Determine the [X, Y] coordinate at the center of the cell enclosing the given text.  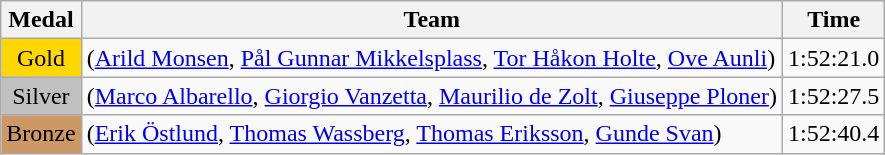
Medal [41, 20]
1:52:21.0 [833, 58]
Team [432, 20]
Silver [41, 96]
1:52:27.5 [833, 96]
Bronze [41, 134]
(Marco Albarello, Giorgio Vanzetta, Maurilio de Zolt, Giuseppe Ploner) [432, 96]
(Erik Östlund, Thomas Wassberg, Thomas Eriksson, Gunde Svan) [432, 134]
Gold [41, 58]
Time [833, 20]
(Arild Monsen, Pål Gunnar Mikkelsplass, Tor Håkon Holte, Ove Aunli) [432, 58]
1:52:40.4 [833, 134]
